From the cell containing the given text, extract its center point as (x, y) coordinate. 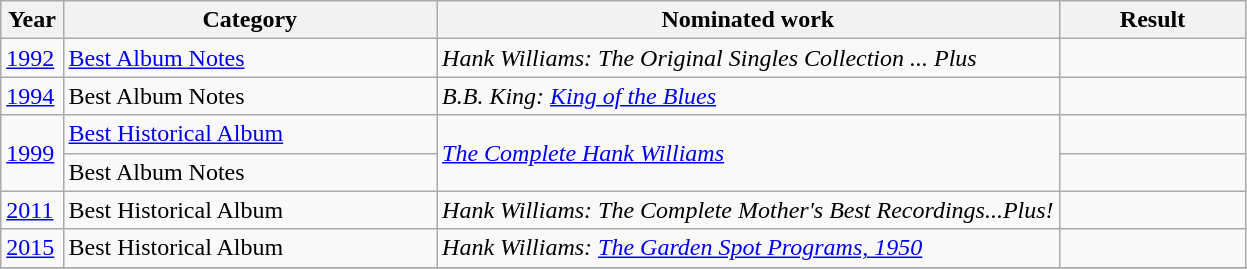
1999 (32, 153)
Hank Williams: The Complete Mother's Best Recordings...Plus! (748, 210)
2015 (32, 248)
1992 (32, 58)
Hank Williams: The Original Singles Collection ... Plus (748, 58)
B.B. King: King of the Blues (748, 96)
1994 (32, 96)
The Complete Hank Williams (748, 153)
Nominated work (748, 20)
Year (32, 20)
Hank Williams: The Garden Spot Programs, 1950 (748, 248)
2011 (32, 210)
Result (1152, 20)
Category (250, 20)
